Return [X, Y] of the center of cell containing provided text 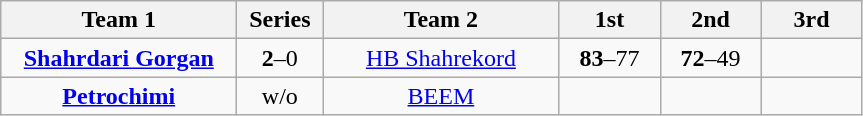
3rd [812, 20]
HB Shahrekord [441, 58]
1st [610, 20]
83–77 [610, 58]
Petrochimi [119, 96]
Team 2 [441, 20]
Shahrdari Gorgan [119, 58]
2–0 [280, 58]
w/o [280, 96]
72–49 [710, 58]
Series [280, 20]
2nd [710, 20]
BEEM [441, 96]
Team 1 [119, 20]
